Detect which cell encompasses the target text, then output its (x, y) center coordinate. 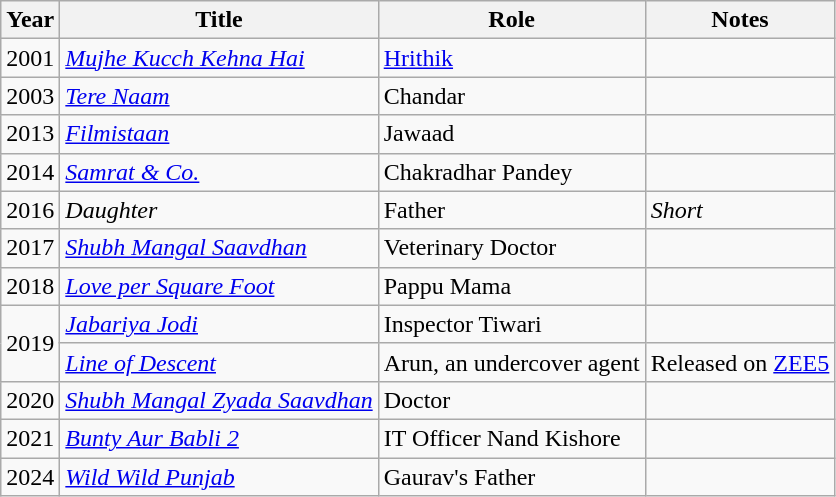
Mujhe Kucch Kehna Hai (219, 58)
Role (512, 20)
Father (512, 210)
Title (219, 20)
Notes (740, 20)
2001 (30, 58)
2017 (30, 248)
2013 (30, 134)
2014 (30, 172)
Shubh Mangal Saavdhan (219, 248)
Daughter (219, 210)
2018 (30, 286)
Line of Descent (219, 362)
Hrithik (512, 58)
Released on ZEE5 (740, 362)
2019 (30, 343)
Tere Naam (219, 96)
Inspector Tiwari (512, 324)
IT Officer Nand Kishore (512, 438)
Arun, an undercover agent (512, 362)
2016 (30, 210)
Love per Square Foot (219, 286)
Bunty Aur Babli 2 (219, 438)
Filmistaan (219, 134)
Wild Wild Punjab (219, 477)
Samrat & Co. (219, 172)
Jawaad (512, 134)
Gaurav's Father (512, 477)
Short (740, 210)
2021 (30, 438)
Pappu Mama (512, 286)
Jabariya Jodi (219, 324)
Chakradhar Pandey (512, 172)
Shubh Mangal Zyada Saavdhan (219, 400)
Year (30, 20)
Doctor (512, 400)
2003 (30, 96)
Veterinary Doctor (512, 248)
2024 (30, 477)
Chandar (512, 96)
2020 (30, 400)
